Return the (x, y) coordinate for the center point of the cell that contains the specified text.  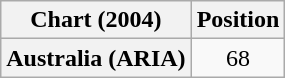
Chart (2004) (96, 20)
Position (238, 20)
68 (238, 58)
Australia (ARIA) (96, 58)
